Find where the given text appears and provide that cell's center as [x, y] coordinate. 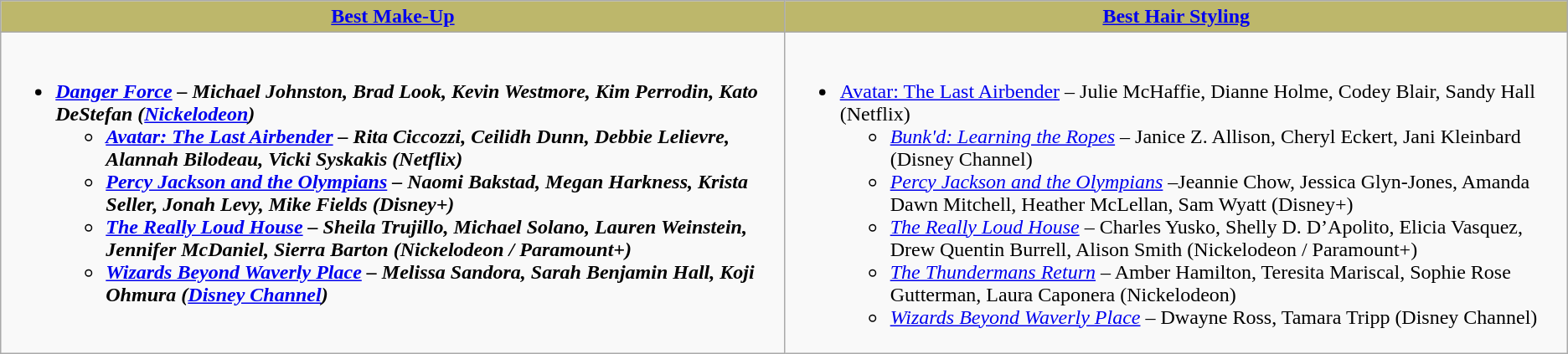
Best Make-Up [393, 17]
Best Hair Styling [1176, 17]
